Output the [X, Y] coordinate of the center of the cell containing the given text.  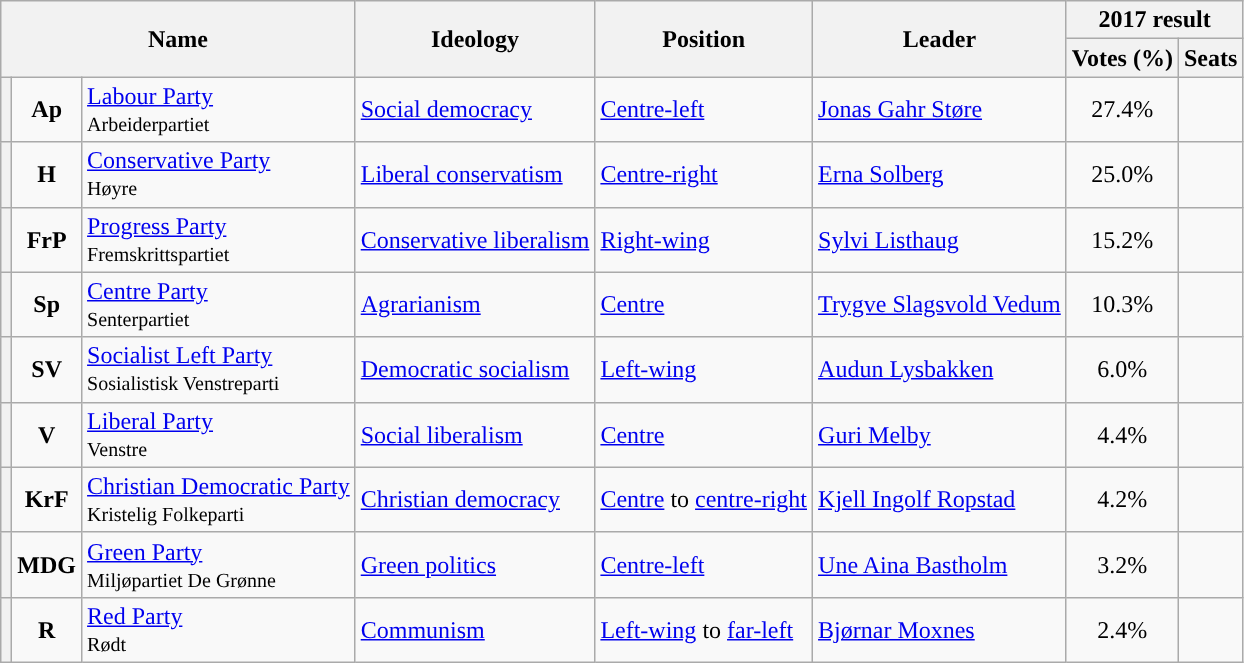
R [47, 630]
Sylvi Listhaug [940, 240]
Social liberalism [475, 434]
FrP [47, 240]
Leader [940, 39]
KrF [47, 500]
Centre PartySenterpartiet [219, 304]
27.4% [1122, 110]
Une Aina Bastholm [940, 564]
4.2% [1122, 500]
Votes (%) [1122, 58]
Green PartyMiljøpartiet De Grønne [219, 564]
Conservative PartyHøyre [219, 174]
Liberal PartyVenstre [219, 434]
V [47, 434]
Guri Melby [940, 434]
15.2% [1122, 240]
Red PartyRødt [219, 630]
Centre-right [704, 174]
Socialist Left PartySosialistisk Venstreparti [219, 370]
10.3% [1122, 304]
Democratic socialism [475, 370]
MDG [47, 564]
2017 result [1154, 20]
Position [704, 39]
Liberal conservatism [475, 174]
Name [178, 39]
6.0% [1122, 370]
Left-wing [704, 370]
Ideology [475, 39]
Right-wing [704, 240]
Centre to centre-right [704, 500]
Social democracy [475, 110]
Jonas Gahr Støre [940, 110]
SV [47, 370]
Christian Democratic PartyKristelig Folkeparti [219, 500]
4.4% [1122, 434]
Christian democracy [475, 500]
Kjell Ingolf Ropstad [940, 500]
3.2% [1122, 564]
Ap [47, 110]
Labour PartyArbeiderpartiet [219, 110]
2.4% [1122, 630]
Audun Lysbakken [940, 370]
25.0% [1122, 174]
Sp [47, 304]
H [47, 174]
Agrarianism [475, 304]
Conservative liberalism [475, 240]
Communism [475, 630]
Green politics [475, 564]
Progress PartyFremskrittspartiet [219, 240]
Bjørnar Moxnes [940, 630]
Left-wing to far-left [704, 630]
Erna Solberg [940, 174]
Trygve Slagsvold Vedum [940, 304]
Seats [1210, 58]
